Detect which cell encompasses the target text, then output its [x, y] center coordinate. 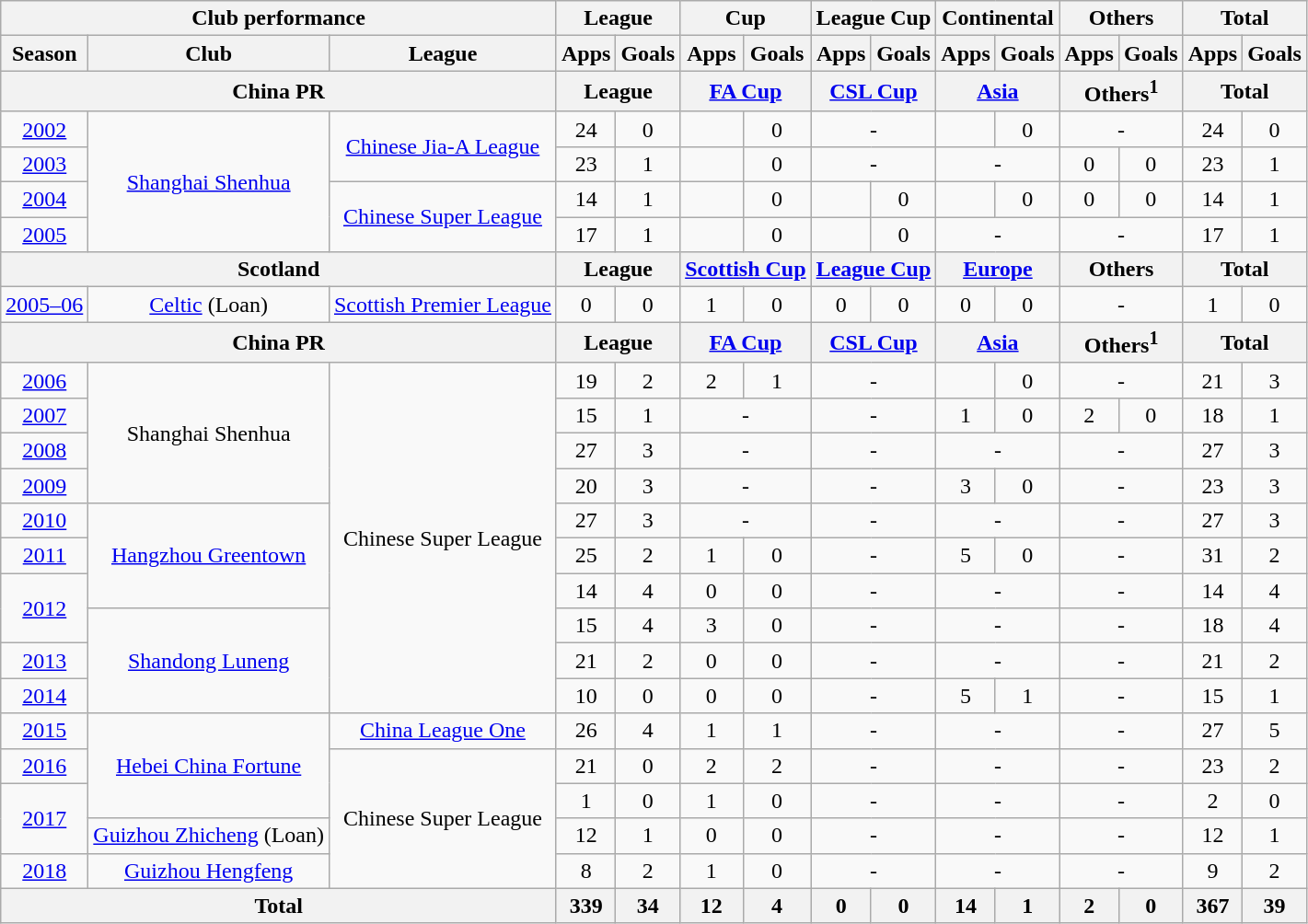
Club [209, 53]
2014 [44, 696]
8 [585, 871]
2009 [44, 486]
2002 [44, 129]
20 [585, 486]
Cup [746, 18]
31 [1212, 556]
Chinese Jia-A League [442, 146]
Season [44, 53]
Hebei China Fortune [209, 766]
Scottish Cup [746, 270]
Club performance [279, 18]
2011 [44, 556]
2012 [44, 608]
2016 [44, 766]
2013 [44, 661]
Guizhou Zhicheng (Loan) [209, 836]
2010 [44, 521]
Celtic (Loan) [209, 305]
Europe [998, 270]
China League One [442, 731]
2018 [44, 871]
Guizhou Hengfeng [209, 871]
2004 [44, 200]
Scotland [279, 270]
2003 [44, 164]
367 [1212, 906]
2007 [44, 415]
19 [585, 380]
2008 [44, 450]
9 [1212, 871]
Scottish Premier League [442, 305]
Shandong Luneng [209, 661]
34 [648, 906]
10 [585, 696]
2005–06 [44, 305]
26 [585, 731]
2017 [44, 818]
Continental [998, 18]
339 [585, 906]
2015 [44, 731]
39 [1275, 906]
Hangzhou Greentown [209, 556]
25 [585, 556]
2005 [44, 235]
2006 [44, 380]
